Search for the cell housing the specified text and yield its [x, y] center coordinate. 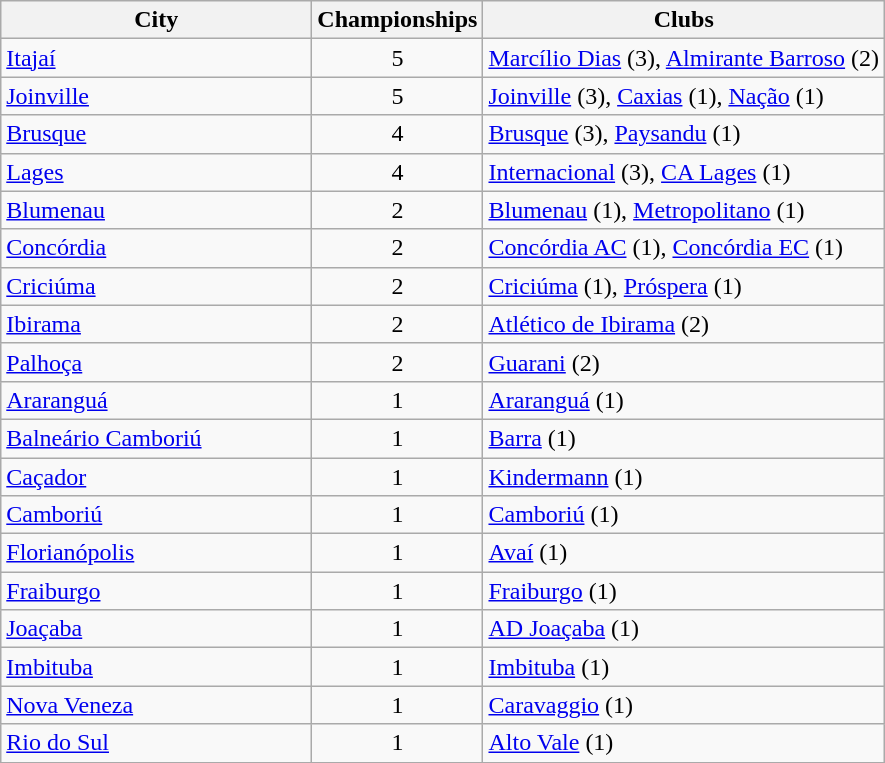
Joinville [156, 96]
Araranguá [156, 400]
Kindermann (1) [684, 477]
Imbituba [156, 667]
Brusque (3), Paysandu (1) [684, 134]
Avaí (1) [684, 553]
Atlético de Ibirama (2) [684, 324]
Lages [156, 172]
City [156, 20]
Brusque [156, 134]
Florianópolis [156, 553]
Araranguá (1) [684, 400]
Marcílio Dias (3), Almirante Barroso (2) [684, 58]
Rio do Sul [156, 743]
Blumenau [156, 210]
Concórdia [156, 248]
Palhoça [156, 362]
Joaçaba [156, 629]
Barra (1) [684, 438]
Fraiburgo (1) [684, 591]
Imbituba (1) [684, 667]
Camboriú [156, 515]
Criciúma [156, 286]
Balneário Camboriú [156, 438]
Concórdia AC (1), Concórdia EC (1) [684, 248]
Guarani (2) [684, 362]
Blumenau (1), Metropolitano (1) [684, 210]
Itajaí [156, 58]
Caçador [156, 477]
Internacional (3), CA Lages (1) [684, 172]
Championships [398, 20]
Ibirama [156, 324]
Fraiburgo [156, 591]
Criciúma (1), Próspera (1) [684, 286]
Nova Veneza [156, 705]
Joinville (3), Caxias (1), Nação (1) [684, 96]
Camboriú (1) [684, 515]
Alto Vale (1) [684, 743]
Clubs [684, 20]
Caravaggio (1) [684, 705]
AD Joaçaba (1) [684, 629]
